Output the [x, y] coordinate of the center of the cell containing the given text.  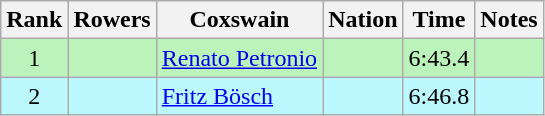
6:46.8 [439, 96]
2 [34, 96]
Notes [509, 20]
Time [439, 20]
Coxswain [239, 20]
Rowers [112, 20]
6:43.4 [439, 58]
Nation [363, 20]
Rank [34, 20]
Renato Petronio [239, 58]
1 [34, 58]
Fritz Bösch [239, 96]
